Search for the cell housing the specified text and yield its (x, y) center coordinate. 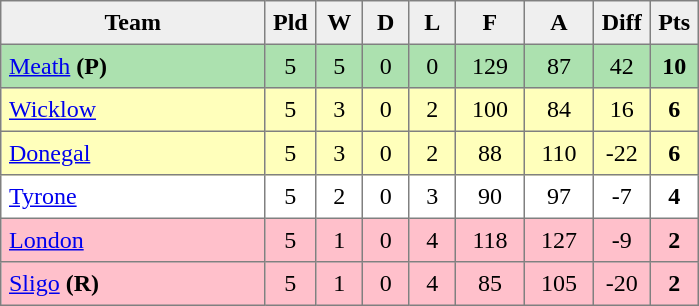
90 (490, 197)
10 (674, 66)
Team (133, 23)
D (385, 23)
-7 (621, 197)
87 (558, 66)
Donegal (133, 153)
F (490, 23)
W (339, 23)
Meath (P) (133, 66)
L (432, 23)
100 (490, 110)
118 (490, 240)
-9 (621, 240)
Diff (621, 23)
Tyrone (133, 197)
London (133, 240)
110 (558, 153)
129 (490, 66)
105 (558, 284)
97 (558, 197)
Pts (674, 23)
127 (558, 240)
16 (621, 110)
88 (490, 153)
A (558, 23)
Sligo (R) (133, 284)
-20 (621, 284)
Pld (290, 23)
-22 (621, 153)
42 (621, 66)
Wicklow (133, 110)
85 (490, 284)
84 (558, 110)
